From the cell containing the given text, extract its center point as (x, y) coordinate. 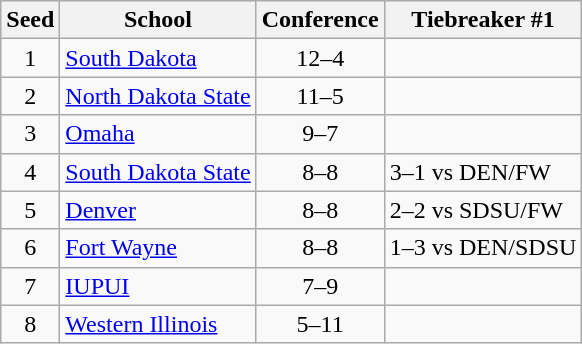
5–11 (320, 324)
8 (30, 324)
IUPUI (158, 286)
Seed (30, 20)
Denver (158, 210)
South Dakota (158, 58)
3–1 vs DEN/FW (483, 172)
North Dakota State (158, 96)
South Dakota State (158, 172)
1 (30, 58)
2 (30, 96)
4 (30, 172)
11–5 (320, 96)
5 (30, 210)
9–7 (320, 134)
Omaha (158, 134)
Western Illinois (158, 324)
6 (30, 248)
7–9 (320, 286)
1–3 vs DEN/SDSU (483, 248)
7 (30, 286)
Conference (320, 20)
2–2 vs SDSU/FW (483, 210)
School (158, 20)
Fort Wayne (158, 248)
Tiebreaker #1 (483, 20)
3 (30, 134)
12–4 (320, 58)
